Scan for the cell matching the given text and deliver its [X, Y] coordinate at center. 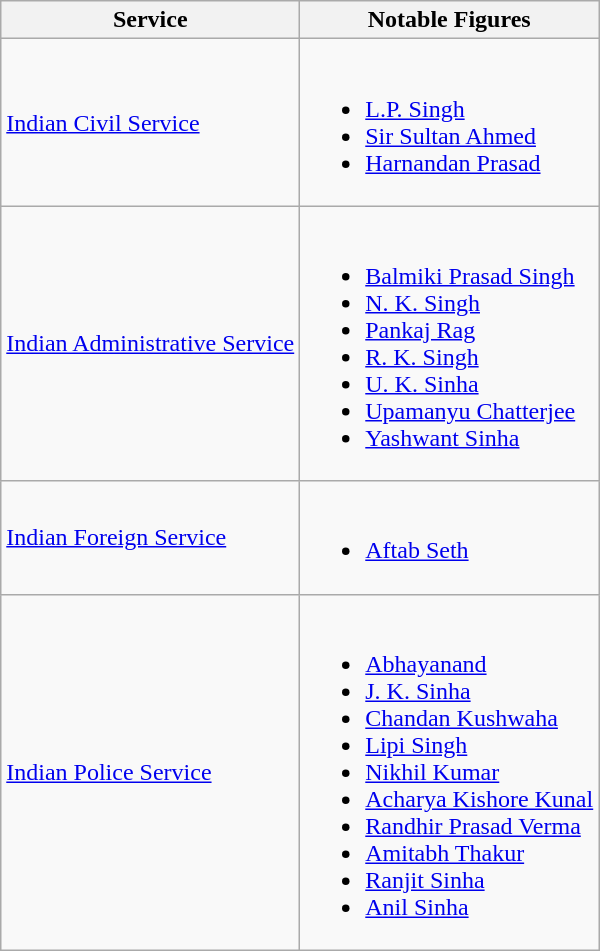
L.P. SinghSir Sultan AhmedHarnandan Prasad [450, 122]
Indian Administrative Service [150, 344]
Notable Figures [450, 20]
Aftab Seth [450, 538]
Balmiki Prasad SinghN. K. SinghPankaj RagR. K. SinghU. K. SinhaUpamanyu ChatterjeeYashwant Sinha [450, 344]
Service [150, 20]
Indian Civil Service [150, 122]
AbhayanandJ. K. SinhaChandan KushwahaLipi SinghNikhil KumarAcharya Kishore KunalRandhir Prasad VermaAmitabh ThakurRanjit SinhaAnil Sinha [450, 772]
Indian Foreign Service [150, 538]
Indian Police Service [150, 772]
